Provide the (X, Y) coordinate of the cell's center where the given text is located.  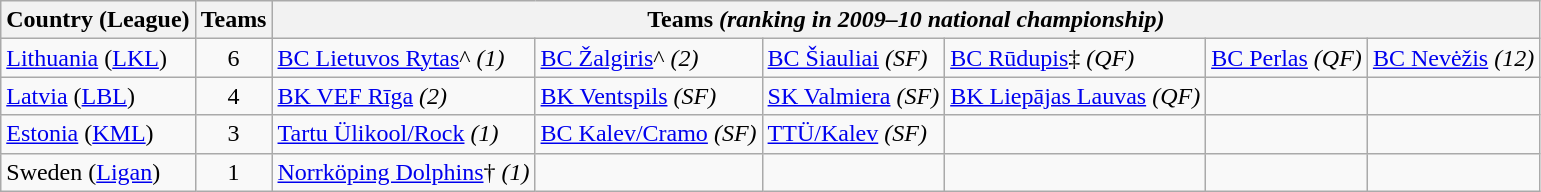
Latvia (LBL) (98, 96)
Teams (ranking in 2009–10 national championship) (906, 20)
BC Nevėžis (12) (1453, 58)
TTÜ/Kalev (SF) (854, 134)
BC Žalgiris^ (2) (648, 58)
BC Lietuvos Rytas^ (1) (404, 58)
BK VEF Rīga (2) (404, 96)
BK Ventspils (SF) (648, 96)
BC Kalev/Cramo (SF) (648, 134)
Tartu Ülikool/Rock (1) (404, 134)
BK Liepājas Lauvas (QF) (1076, 96)
Sweden (Ligan) (98, 172)
SK Valmiera (SF) (854, 96)
3 (234, 134)
6 (234, 58)
Teams (234, 20)
4 (234, 96)
1 (234, 172)
Lithuania (LKL) (98, 58)
Estonia (KML) (98, 134)
Norrköping Dolphins† (1) (404, 172)
BC Šiauliai (SF) (854, 58)
BC Rūdupis‡ (QF) (1076, 58)
BC Perlas (QF) (1287, 58)
Country (League) (98, 20)
